From the cell containing the given text, extract its center point as [x, y] coordinate. 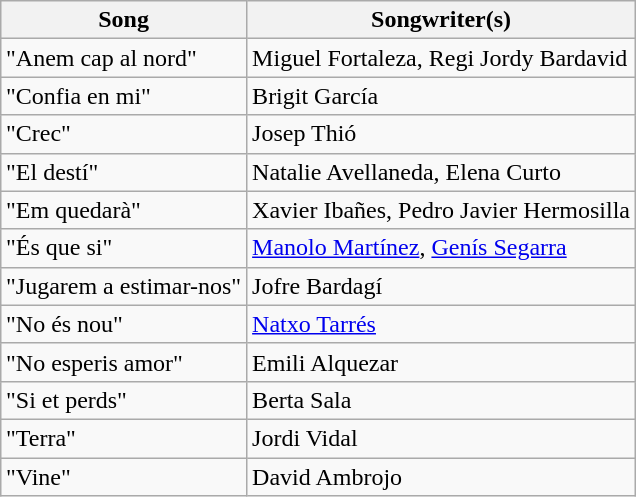
"Anem cap al nord" [123, 58]
Xavier Ibañes, Pedro Javier Hermosilla [442, 210]
Jordi Vidal [442, 438]
Natalie Avellaneda, Elena Curto [442, 172]
Miguel Fortaleza, Regi Jordy Bardavid [442, 58]
"És que si" [123, 248]
David Ambrojo [442, 477]
Brigit García [442, 96]
Natxo Tarrés [442, 324]
"Crec" [123, 134]
"Em quedarà" [123, 210]
Manolo Martínez, Genís Segarra [442, 248]
"Confia en mi" [123, 96]
"Vine" [123, 477]
Berta Sala [442, 400]
"No esperis amor" [123, 362]
"Jugarem a estimar-nos" [123, 286]
"Si et perds" [123, 400]
"Terra" [123, 438]
Emili Alquezar [442, 362]
Josep Thió [442, 134]
Songwriter(s) [442, 20]
"No és nou" [123, 324]
Jofre Bardagí [442, 286]
"El destí" [123, 172]
Song [123, 20]
